Detect which cell encompasses the target text, then output its (x, y) center coordinate. 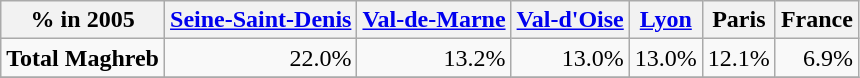
Paris (738, 20)
France (816, 20)
Total Maghreb (83, 58)
22.0% (261, 58)
Val-d'Oise (570, 20)
13.2% (434, 58)
Val-de-Marne (434, 20)
6.9% (816, 58)
% in 2005 (83, 20)
12.1% (738, 58)
Seine-Saint-Denis (261, 20)
Lyon (666, 20)
